Provide the (X, Y) coordinate of the cell's center where the given text is located.  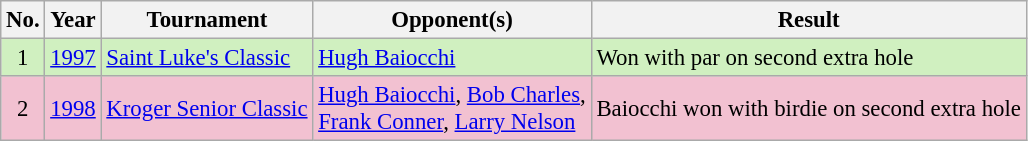
Result (808, 20)
Saint Luke's Classic (207, 58)
Opponent(s) (452, 20)
Hugh Baiocchi, Bob Charles, Frank Conner, Larry Nelson (452, 108)
1998 (73, 108)
Won with par on second extra hole (808, 58)
Tournament (207, 20)
Hugh Baiocchi (452, 58)
2 (23, 108)
1 (23, 58)
1997 (73, 58)
No. (23, 20)
Year (73, 20)
Baiocchi won with birdie on second extra hole (808, 108)
Kroger Senior Classic (207, 108)
